Scan for the cell matching the given text and deliver its [x, y] coordinate at center. 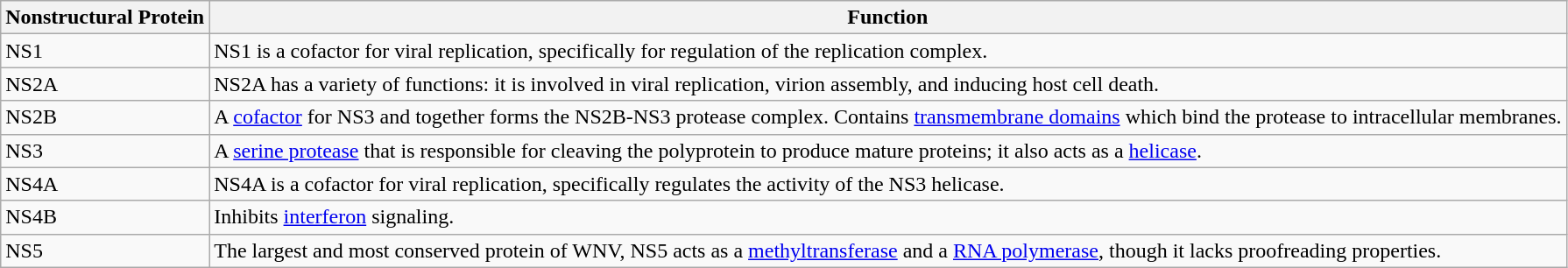
NS2B [105, 117]
NS1 [105, 51]
NS2A has a variety of functions: it is involved in viral replication, virion assembly, and inducing host cell death. [888, 84]
NS2A [105, 84]
Inhibits interferon signaling. [888, 217]
NS1 is a cofactor for viral replication, specifically for regulation of the replication complex. [888, 51]
NS3 [105, 151]
Function [888, 18]
A serine protease that is responsible for cleaving the polyprotein to produce mature proteins; it also acts as a helicase. [888, 151]
The largest and most conserved protein of WNV, NS5 acts as a methyltransferase and a RNA polymerase, though it lacks proofreading properties. [888, 250]
Nonstructural Protein [105, 18]
NS5 [105, 250]
NS4B [105, 217]
NS4A is a cofactor for viral replication, specifically regulates the activity of the NS3 helicase. [888, 184]
NS4A [105, 184]
